Identify which cell holds the provided text, then report its [X, Y] central coordinate. 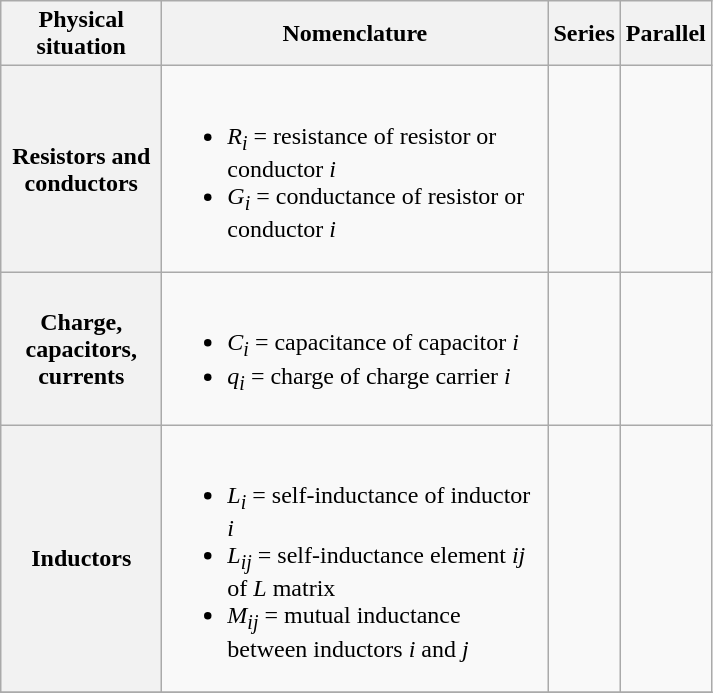
Charge, capacitors, currents [82, 348]
Ri = resistance of resistor or conductor iGi = conductance of resistor or conductor i [355, 170]
Ci = capacitance of capacitor iqi = charge of charge carrier i [355, 348]
Physical situation [82, 34]
Resistors and conductors [82, 170]
Li = self-inductance of inductor iLij = self-inductance element ij of L matrixMij = mutual inductance between inductors i and j [355, 558]
Nomenclature [355, 34]
Series [584, 34]
Parallel [666, 34]
Inductors [82, 558]
